Find where the given text appears and provide that cell's center as (X, Y) coordinate. 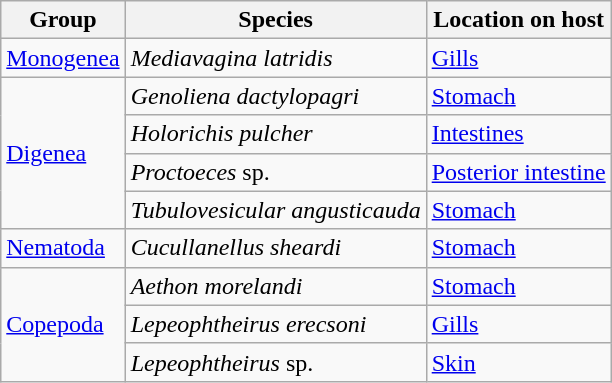
Aethon morelandi (276, 286)
Genoliena dactylopagri (276, 96)
Cucullanellus sheardi (276, 248)
Proctoeces sp. (276, 172)
Digenea (63, 153)
Skin (518, 362)
Intestines (518, 134)
Tubulovesicular angusticauda (276, 210)
Holorichis pulcher (276, 134)
Species (276, 20)
Posterior intestine (518, 172)
Lepeophtheirus erecsoni (276, 324)
Lepeophtheirus sp. (276, 362)
Group (63, 20)
Copepoda (63, 324)
Nematoda (63, 248)
Monogenea (63, 58)
Location on host (518, 20)
Mediavagina latridis (276, 58)
